Search for the cell housing the specified text and yield its (x, y) center coordinate. 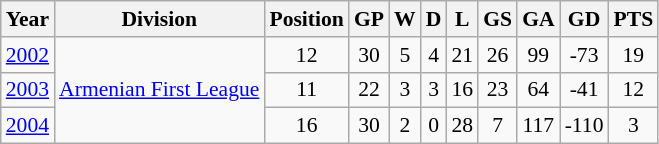
Division (159, 19)
Year (28, 19)
2 (405, 126)
2004 (28, 126)
PTS (633, 19)
5 (405, 55)
-41 (584, 90)
11 (306, 90)
64 (538, 90)
Armenian First League (159, 90)
GP (369, 19)
2003 (28, 90)
D (434, 19)
-110 (584, 126)
GS (498, 19)
23 (498, 90)
117 (538, 126)
L (462, 19)
26 (498, 55)
19 (633, 55)
-73 (584, 55)
Position (306, 19)
28 (462, 126)
0 (434, 126)
21 (462, 55)
7 (498, 126)
4 (434, 55)
W (405, 19)
GA (538, 19)
GD (584, 19)
2002 (28, 55)
99 (538, 55)
22 (369, 90)
